Detect which cell encompasses the target text, then output its (X, Y) center coordinate. 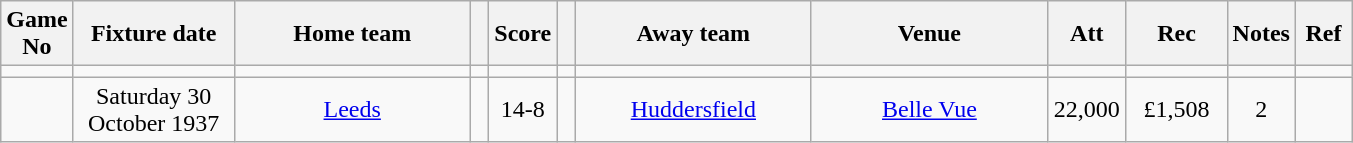
Rec (1176, 34)
Game No (37, 34)
2 (1261, 110)
Ref (1323, 34)
Fixture date (154, 34)
14-8 (523, 110)
Away team (693, 34)
Saturday 30 October 1937 (154, 110)
Att (1086, 34)
Venue (929, 34)
Score (523, 34)
Belle Vue (929, 110)
£1,508 (1176, 110)
Home team (352, 34)
Notes (1261, 34)
Leeds (352, 110)
22,000 (1086, 110)
Huddersfield (693, 110)
